Determine the [x, y] coordinate at the center of the cell enclosing the given text.  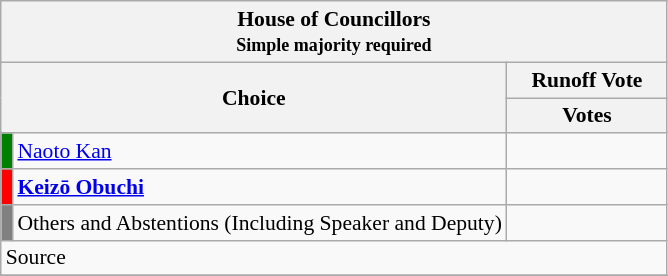
Naoto Kan [260, 152]
House of Councillors Simple majority required [334, 32]
Others and Abstentions (Including Speaker and Deputy) [260, 223]
Choice [254, 98]
Runoff Vote [587, 80]
Keizō Obuchi [260, 187]
Source [334, 258]
Votes [587, 116]
